Return the [x, y] coordinate for the center point of the cell that contains the specified text.  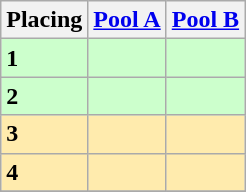
2 [44, 96]
4 [44, 172]
Placing [44, 20]
1 [44, 58]
Pool B [205, 20]
3 [44, 134]
Pool A [127, 20]
